From the cell containing the given text, extract its center point as [x, y] coordinate. 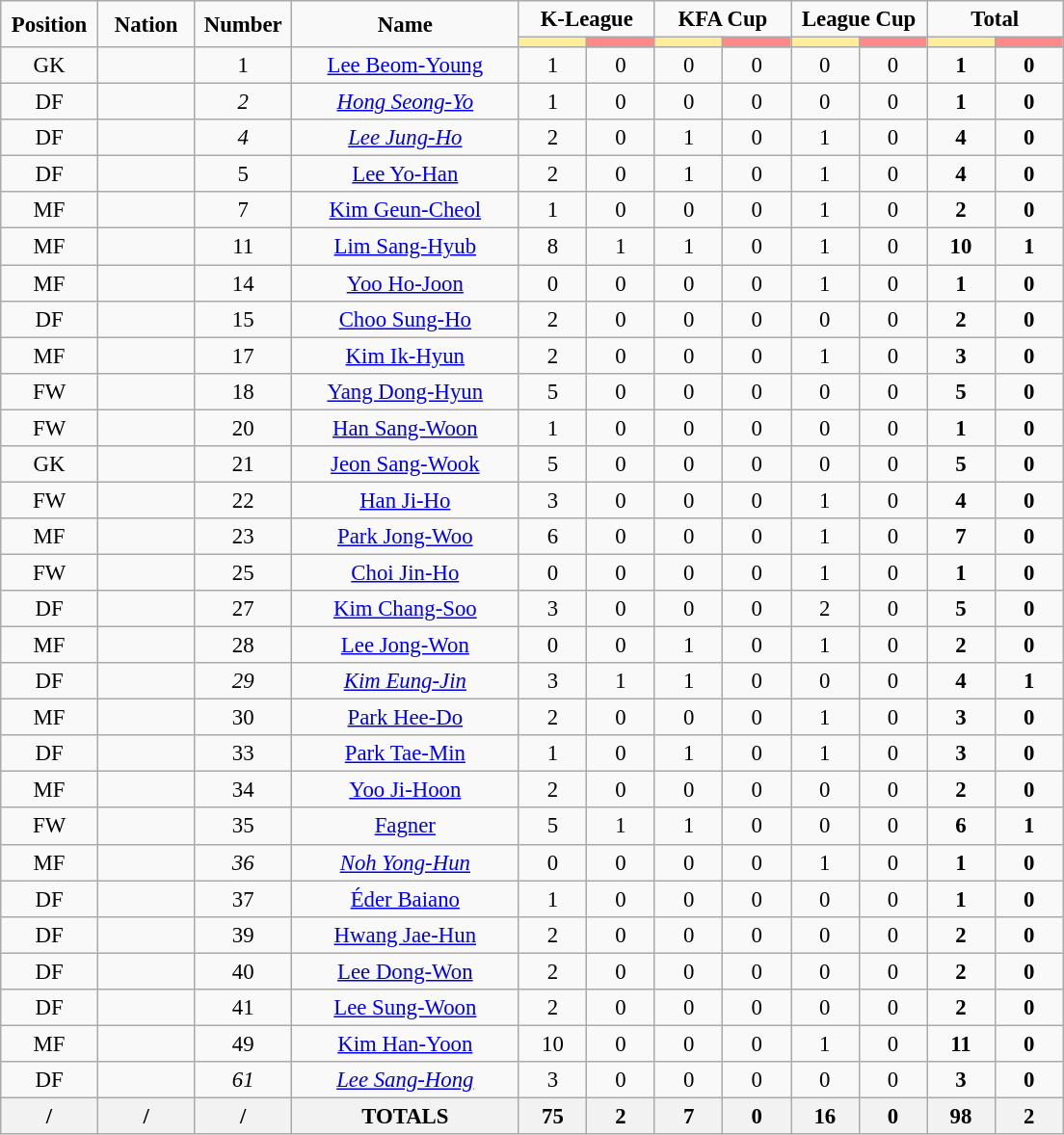
28 [243, 646]
29 [243, 681]
Lee Sang-Hong [406, 1080]
K-League [586, 19]
Fagner [406, 827]
Noh Yong-Hun [406, 862]
18 [243, 391]
Éder Baiano [406, 899]
Yoo Ho-Joon [406, 283]
41 [243, 1008]
98 [962, 1116]
Hwang Jae-Hun [406, 935]
34 [243, 790]
22 [243, 500]
Lee Jung-Ho [406, 138]
Total [995, 19]
36 [243, 862]
Park Tae-Min [406, 753]
Kim Han-Yoon [406, 1043]
Choi Jin-Ho [406, 572]
Lee Jong-Won [406, 646]
Lee Sung-Woon [406, 1008]
21 [243, 464]
Han Sang-Woon [406, 428]
Jeon Sang-Wook [406, 464]
14 [243, 283]
20 [243, 428]
Kim Eung-Jin [406, 681]
75 [553, 1116]
Lee Beom-Young [406, 66]
TOTALS [406, 1116]
33 [243, 753]
Park Jong-Woo [406, 537]
Kim Geun-Cheol [406, 211]
Number [243, 24]
League Cup [858, 19]
25 [243, 572]
16 [825, 1116]
37 [243, 899]
Kim Ik-Hyun [406, 356]
39 [243, 935]
Position [50, 24]
Lee Dong-Won [406, 971]
Name [406, 24]
Lim Sang-Hyub [406, 247]
Kim Chang-Soo [406, 609]
8 [553, 247]
23 [243, 537]
KFA Cup [723, 19]
Park Hee-Do [406, 718]
Nation [146, 24]
61 [243, 1080]
30 [243, 718]
Yang Dong-Hyun [406, 391]
Choo Sung-Ho [406, 319]
15 [243, 319]
27 [243, 609]
Han Ji-Ho [406, 500]
40 [243, 971]
49 [243, 1043]
17 [243, 356]
35 [243, 827]
Hong Seong-Yo [406, 102]
Lee Yo-Han [406, 174]
Yoo Ji-Hoon [406, 790]
